Return (x, y) of the center of cell containing provided text 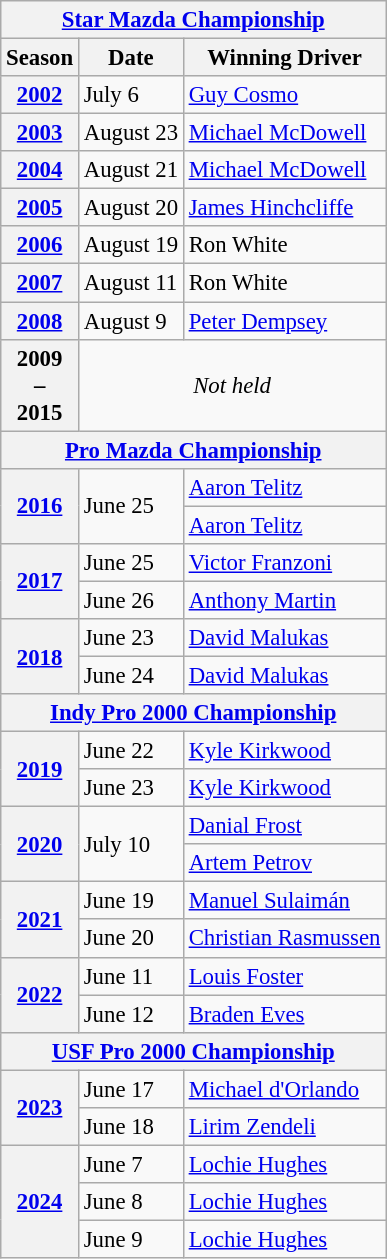
June 22 (130, 751)
Manuel Sulaimán (284, 901)
June 7 (130, 1164)
June 8 (130, 1202)
2023 (40, 1108)
Braden Eves (284, 1014)
Indy Pro 2000 Championship (194, 713)
Guy Cosmo (284, 95)
Peter Dempsey (284, 321)
June 11 (130, 976)
Danial Frost (284, 826)
2007 (40, 283)
Michael d'Orlando (284, 1089)
Christian Rasmussen (284, 939)
July 6 (130, 95)
Artem Petrov (284, 863)
2022 (40, 994)
USF Pro 2000 Championship (194, 1051)
2019 (40, 770)
Louis Foster (284, 976)
August 21 (130, 170)
2021 (40, 920)
August 9 (130, 321)
Not held (232, 385)
2006 (40, 245)
2009–2015 (40, 385)
June 20 (130, 939)
June 19 (130, 901)
Date (130, 58)
2017 (40, 582)
2005 (40, 208)
James Hinchcliffe (284, 208)
Star Mazda Championship (194, 20)
Pro Mazda Championship (194, 450)
August 11 (130, 283)
2018 (40, 656)
August 23 (130, 133)
2024 (40, 1202)
Anthony Martin (284, 600)
2008 (40, 321)
Winning Driver (284, 58)
June 17 (130, 1089)
2003 (40, 133)
2004 (40, 170)
June 9 (130, 1239)
June 12 (130, 1014)
June 18 (130, 1127)
2016 (40, 506)
Victor Franzoni (284, 563)
June 24 (130, 675)
2002 (40, 95)
June 26 (130, 600)
Season (40, 58)
2020 (40, 844)
August 19 (130, 245)
Lirim Zendeli (284, 1127)
July 10 (130, 844)
August 20 (130, 208)
